Determine the [x, y] coordinate at the center of the cell enclosing the given text.  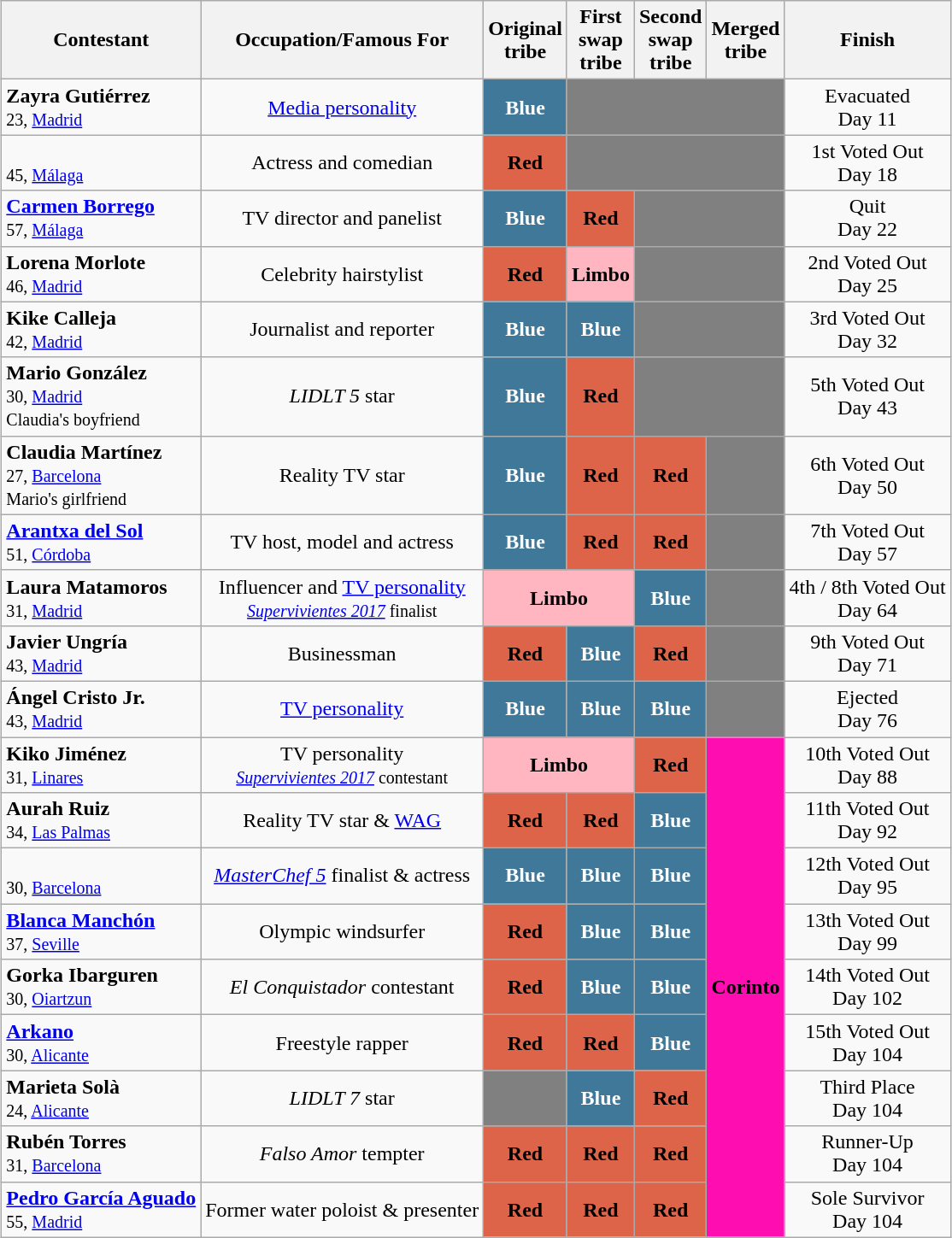
Mario González30, MadridClaudia's boyfriend [101, 396]
Firstswaptribe [600, 40]
Laura Matamoros31, Madrid [101, 598]
Celebrity hairstylist [342, 273]
Ángel Cristo Jr.43, Madrid [101, 709]
Secondswaptribe [670, 40]
45, Málaga [101, 162]
Contestant [101, 40]
Freestyle rapper [342, 1042]
Lorena Morlote46, Madrid [101, 273]
Third PlaceDay 104 [867, 1099]
Gorka Ibarguren30, Oiartzun [101, 988]
Mergedtribe [745, 40]
Media personality [342, 108]
7th Voted OutDay 57 [867, 542]
30, Barcelona [101, 877]
LIDLT 7 star [342, 1099]
Corinto [745, 987]
EjectedDay 76 [867, 709]
Occupation/Famous For [342, 40]
14th Voted OutDay 102 [867, 988]
Pedro García Aguado55, Madrid [101, 1210]
Javier Ungría43, Madrid [101, 653]
Kike Calleja42, Madrid [101, 330]
Falso Amor tempter [342, 1153]
Reality TV star & WAG [342, 820]
TV director and panelist [342, 219]
11th Voted OutDay 92 [867, 820]
Blanca Manchón37, Seville [101, 931]
Carmen Borrego57, Málaga [101, 219]
Arkano30, Alicante [101, 1042]
Zayra Gutiérrez23, Madrid [101, 108]
TV personality [342, 709]
Aurah Ruiz34, Las Palmas [101, 820]
5th Voted OutDay 43 [867, 396]
Runner-UpDay 104 [867, 1153]
Originaltribe [526, 40]
9th Voted OutDay 71 [867, 653]
3rd Voted OutDay 32 [867, 330]
6th Voted OutDay 50 [867, 475]
Rubén Torres31, Barcelona [101, 1153]
Reality TV star [342, 475]
Olympic windsurfer [342, 931]
4th / 8th Voted Out Day 64 [867, 598]
Kiko Jiménez31, Linares [101, 764]
LIDLT 5 star [342, 396]
MasterChef 5 finalist & actress [342, 877]
13th Voted OutDay 99 [867, 931]
15th Voted OutDay 104 [867, 1042]
QuitDay 22 [867, 219]
1st Voted OutDay 18 [867, 162]
TV personalitySupervivientes 2017 contestant [342, 764]
Former water poloist & presenter [342, 1210]
Arantxa del Sol51, Córdoba [101, 542]
10th Voted OutDay 88 [867, 764]
Claudia Martínez27, BarcelonaMario's girlfriend [101, 475]
2nd Voted OutDay 25 [867, 273]
Businessman [342, 653]
Marieta Solà24, Alicante [101, 1099]
El Conquistador contestant [342, 988]
Actress and comedian [342, 162]
TV host, model and actress [342, 542]
Sole SurvivorDay 104 [867, 1210]
Journalist and reporter [342, 330]
Influencer and TV personalitySupervivientes 2017 finalist [342, 598]
EvacuatedDay 11 [867, 108]
Finish [867, 40]
12th Voted OutDay 95 [867, 877]
